Return (x, y) of the center of cell containing provided text 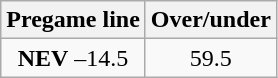
Pregame line (74, 20)
59.5 (210, 58)
Over/under (210, 20)
NEV –14.5 (74, 58)
